Find where the given text appears and provide that cell's center as [X, Y] coordinate. 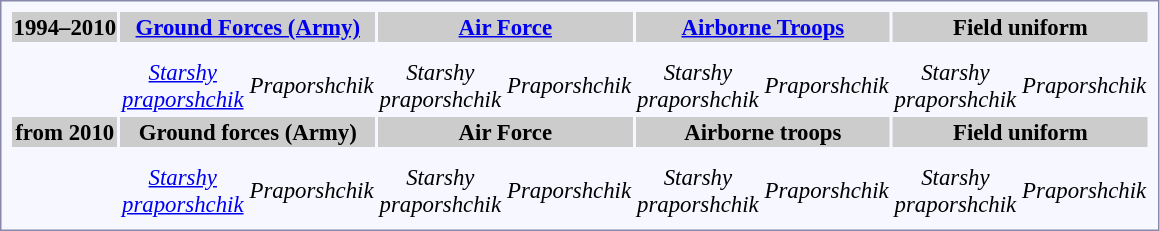
Airborne troops [764, 132]
1994–2010 [65, 27]
Ground Forces (Army) [248, 27]
Airborne Troops [764, 27]
from 2010 [65, 132]
Ground forces (Army) [248, 132]
